Find where the given text appears and provide that cell's center as [X, Y] coordinate. 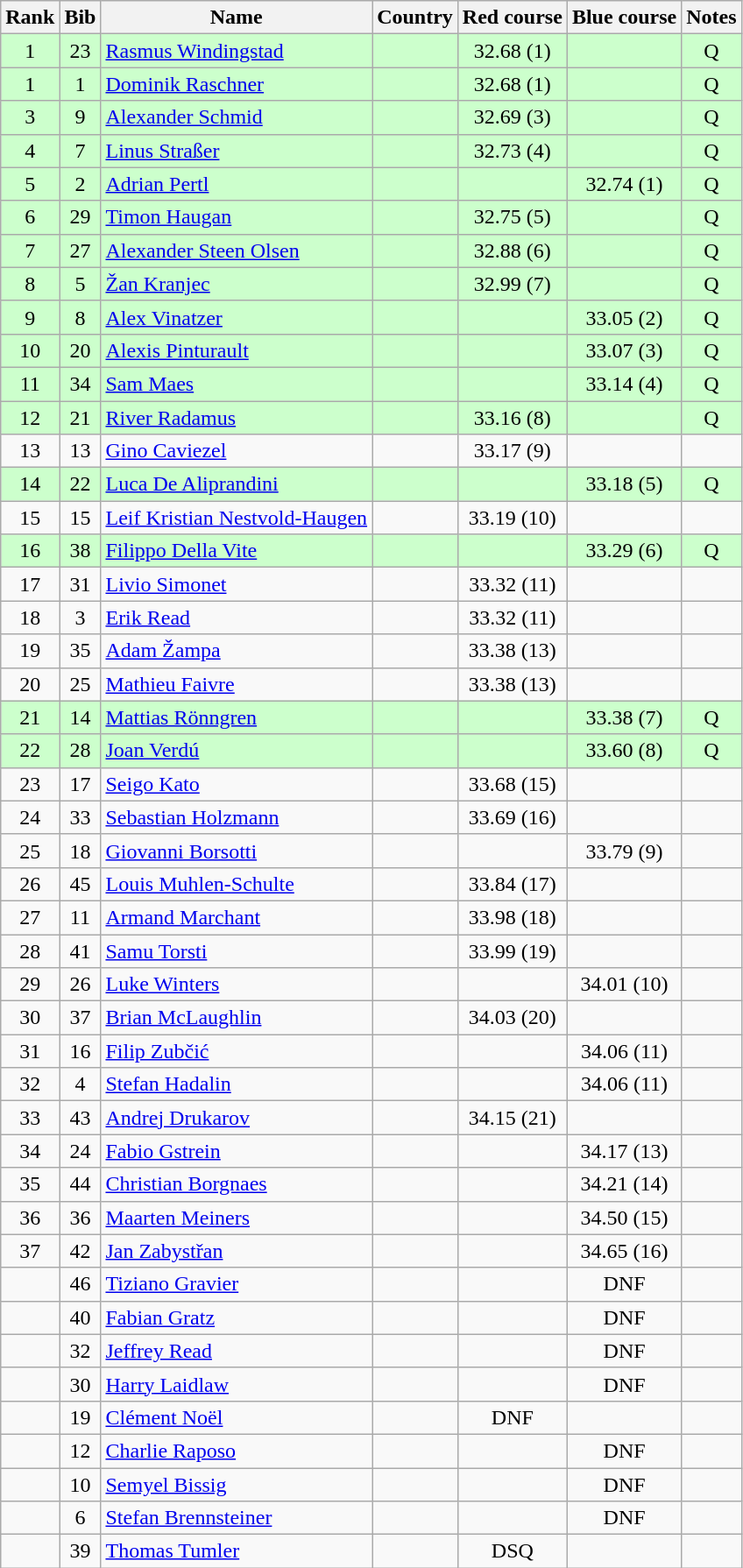
Clément Noël [237, 1417]
34.17 (13) [624, 1151]
Timon Haugan [237, 217]
33.17 (9) [512, 451]
Brian McLaughlin [237, 1018]
Adam Žampa [237, 651]
Giovanni Borsotti [237, 851]
Christian Borgnaes [237, 1184]
Armand Marchant [237, 917]
Louis Muhlen-Schulte [237, 884]
32.75 (5) [512, 217]
Linus Straßer [237, 151]
Seigo Kato [237, 784]
32.88 (6) [512, 251]
Filip Zubčić [237, 1051]
Adrian Pertl [237, 184]
33.99 (19) [512, 950]
43 [81, 1118]
33.16 (8) [512, 418]
46 [81, 1284]
Sebastian Holzmann [237, 817]
Samu Torsti [237, 950]
Notes [711, 18]
Sam Maes [237, 384]
Dominik Raschner [237, 84]
33.29 (6) [624, 551]
Joan Verdú [237, 751]
Filippo Della Vite [237, 551]
Jan Zabystřan [237, 1251]
Stefan Hadalin [237, 1084]
34.01 (10) [624, 985]
Andrej Drukarov [237, 1118]
33.98 (18) [512, 917]
Mattias Rönngren [237, 717]
32.74 (1) [624, 184]
Luke Winters [237, 985]
Žan Kranjec [237, 284]
38 [81, 551]
River Radamus [237, 418]
Bib [81, 18]
32.99 (7) [512, 284]
Name [237, 18]
DSQ [512, 1551]
42 [81, 1251]
33.07 (3) [624, 350]
34.50 (15) [624, 1218]
2 [81, 184]
Erik Read [237, 618]
Jeffrey Read [237, 1351]
Semyel Bissig [237, 1485]
39 [81, 1551]
Charlie Raposo [237, 1451]
Alex Vinatzer [237, 317]
41 [81, 950]
45 [81, 884]
Alexis Pinturault [237, 350]
32.69 (3) [512, 117]
33.05 (2) [624, 317]
40 [81, 1317]
33.79 (9) [624, 851]
34.65 (16) [624, 1251]
Rasmus Windingstad [237, 51]
32.73 (4) [512, 151]
33.14 (4) [624, 384]
33.69 (16) [512, 817]
Red course [512, 18]
Alexander Steen Olsen [237, 251]
33.18 (5) [624, 484]
Alexander Schmid [237, 117]
Mathieu Faivre [237, 684]
Blue course [624, 18]
Luca De Aliprandini [237, 484]
33.68 (15) [512, 784]
Maarten Meiners [237, 1218]
Livio Simonet [237, 584]
Country [415, 18]
34.15 (21) [512, 1118]
33.60 (8) [624, 751]
Rank [30, 18]
34.03 (20) [512, 1018]
Fabio Gstrein [237, 1151]
Fabian Gratz [237, 1317]
33.38 (7) [624, 717]
33.19 (10) [512, 518]
Stefan Brennsteiner [237, 1518]
Tiziano Gravier [237, 1284]
34.21 (14) [624, 1184]
Gino Caviezel [237, 451]
Leif Kristian Nestvold-Haugen [237, 518]
33.84 (17) [512, 884]
Harry Laidlaw [237, 1384]
44 [81, 1184]
Thomas Tumler [237, 1551]
